Find where the given text appears and provide that cell's center as [x, y] coordinate. 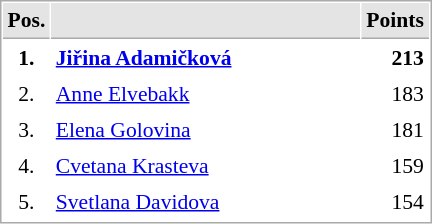
Cvetana Krasteva [206, 165]
Elena Golovina [206, 129]
1. [26, 57]
Svetlana Davidova [206, 201]
5. [26, 201]
2. [26, 93]
3. [26, 129]
Points [396, 21]
Pos. [26, 21]
183 [396, 93]
Jiřina Adamičková [206, 57]
213 [396, 57]
154 [396, 201]
159 [396, 165]
Anne Elvebakk [206, 93]
181 [396, 129]
4. [26, 165]
